Return the (X, Y) coordinate for the center point of the cell that contains the specified text.  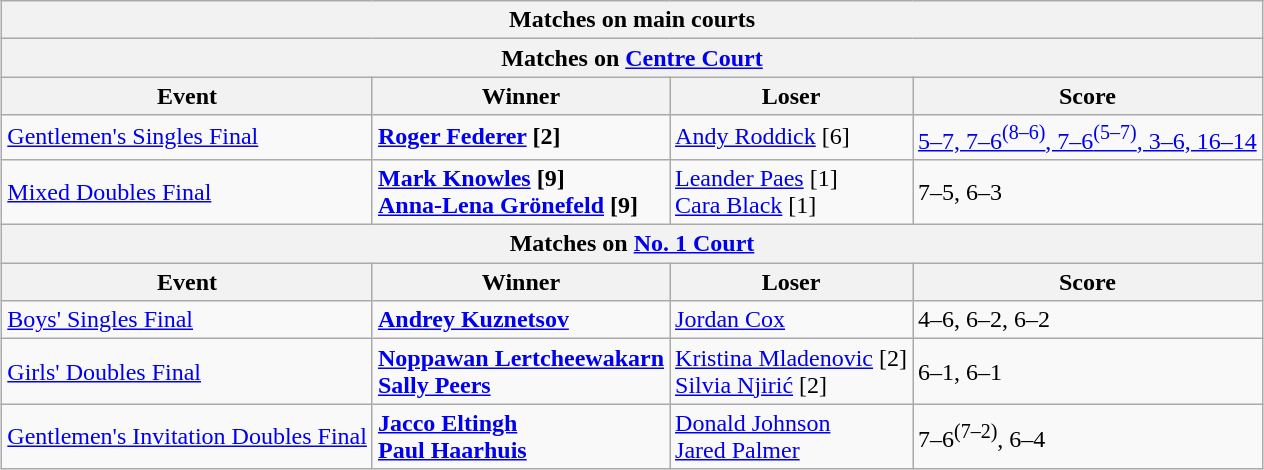
Jordan Cox (792, 320)
Girls' Doubles Final (188, 372)
Mixed Doubles Final (188, 192)
Kristina Mladenovic [2] Silvia Njirić [2] (792, 372)
7–5, 6–3 (1088, 192)
Jacco Eltingh Paul Haarhuis (520, 436)
Matches on No. 1 Court (632, 244)
6–1, 6–1 (1088, 372)
Mark Knowles [9] Anna-Lena Grönefeld [9] (520, 192)
Boys' Singles Final (188, 320)
Gentlemen's Singles Final (188, 138)
7–6(7–2), 6–4 (1088, 436)
Noppawan Lertcheewakarn Sally Peers (520, 372)
Andy Roddick [6] (792, 138)
Matches on Centre Court (632, 58)
Gentlemen's Invitation Doubles Final (188, 436)
Matches on main courts (632, 20)
Andrey Kuznetsov (520, 320)
4–6, 6–2, 6–2 (1088, 320)
5–7, 7–6(8–6), 7–6(5–7), 3–6, 16–14 (1088, 138)
Roger Federer [2] (520, 138)
Donald Johnson Jared Palmer (792, 436)
Leander Paes [1] Cara Black [1] (792, 192)
